Pinpoint the cell where the given text exists, returning its (x, y) midpoint coordinate. 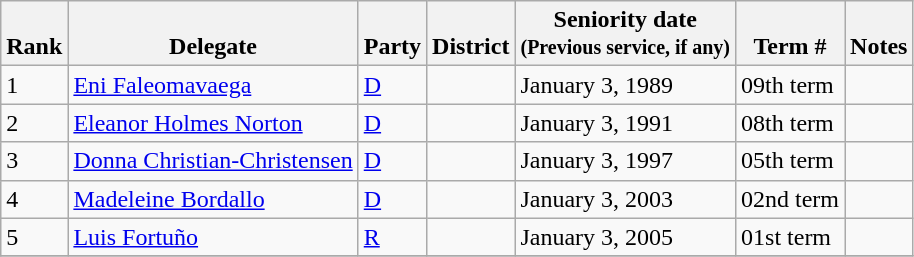
Delegate (213, 34)
Party (392, 34)
Madeleine Bordallo (213, 199)
R (392, 237)
Donna Christian-Christensen (213, 161)
5 (34, 237)
01st term (790, 237)
Seniority date(Previous service, if any) (626, 34)
Eni Faleomavaega (213, 85)
1 (34, 85)
Luis Fortuño (213, 237)
Notes (879, 34)
January 3, 1997 (626, 161)
January 3, 1989 (626, 85)
05th term (790, 161)
02nd term (790, 199)
4 (34, 199)
Rank (34, 34)
January 3, 2003 (626, 199)
2 (34, 123)
January 3, 2005 (626, 237)
08th term (790, 123)
3 (34, 161)
District (471, 34)
Eleanor Holmes Norton (213, 123)
Term # (790, 34)
January 3, 1991 (626, 123)
09th term (790, 85)
